Locate the cell with the specified text and output its [X, Y] center coordinate. 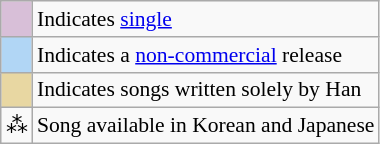
Indicates single [206, 19]
Indicates songs written solely by Han [206, 90]
Indicates a non-commercial release [206, 55]
Song available in Korean and Japanese [206, 126]
⁂ [16, 126]
